Identify which cell holds the provided text, then report its [X, Y] central coordinate. 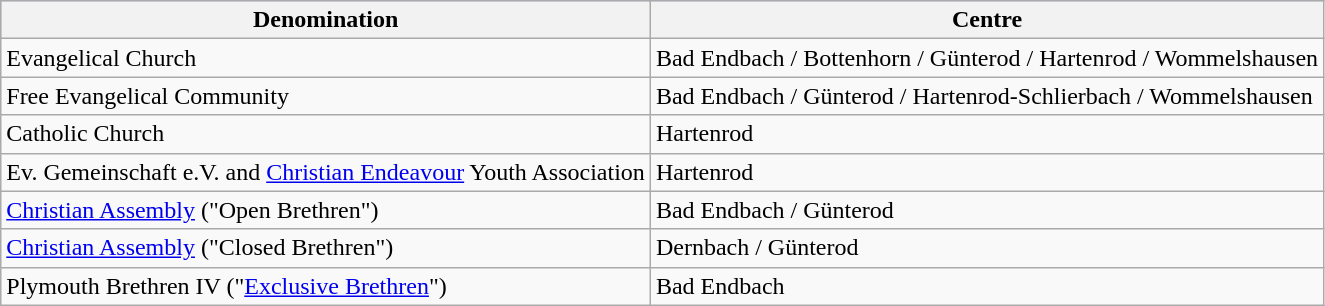
Catholic Church [326, 134]
Christian Assembly ("Open Brethren") [326, 210]
Free Evangelical Community [326, 96]
Bad Endbach / Günterod / Hartenrod-Schlierbach / Wommelshausen [986, 96]
Bad Endbach [986, 286]
Bad Endbach / Bottenhorn / Günterod / Hartenrod / Wommelshausen [986, 58]
Centre [986, 20]
Bad Endbach / Günterod [986, 210]
Plymouth Brethren IV ("Exclusive Brethren") [326, 286]
Christian Assembly ("Closed Brethren") [326, 248]
Dernbach / Günterod [986, 248]
Ev. Gemeinschaft e.V. and Christian Endeavour Youth Association [326, 172]
Denomination [326, 20]
Evangelical Church [326, 58]
